Return the (X, Y) coordinate for the center point of the cell that contains the specified text.  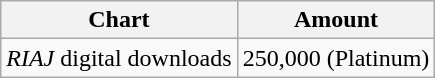
Amount (336, 20)
Chart (119, 20)
RIAJ digital downloads (119, 58)
250,000 (Platinum) (336, 58)
